Pinpoint the cell where the given text exists, returning its [X, Y] midpoint coordinate. 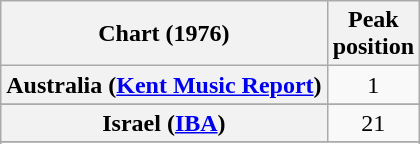
Israel (IBA) [164, 123]
Peakposition [373, 34]
21 [373, 123]
Chart (1976) [164, 34]
1 [373, 85]
Australia (Kent Music Report) [164, 85]
